Scan for the cell matching the given text and deliver its (X, Y) coordinate at center. 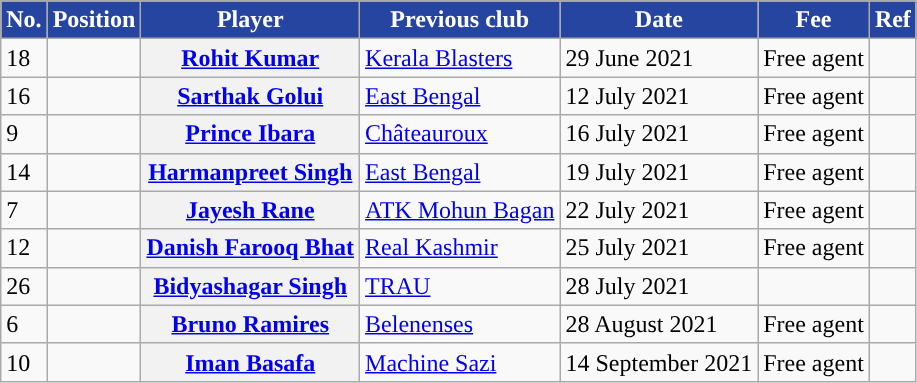
28 August 2021 (659, 324)
Player (250, 20)
Bruno Ramires (250, 324)
6 (24, 324)
Real Kashmir (460, 248)
29 June 2021 (659, 58)
16 (24, 96)
7 (24, 210)
ATK Mohun Bagan (460, 210)
Rohit Kumar (250, 58)
Machine Sazi (460, 362)
12 July 2021 (659, 96)
22 July 2021 (659, 210)
19 July 2021 (659, 172)
Previous club (460, 20)
Bidyashagar Singh (250, 286)
Danish Farooq Bhat (250, 248)
Iman Basafa (250, 362)
14 (24, 172)
26 (24, 286)
Sarthak Golui (250, 96)
Prince Ibara (250, 134)
Position (94, 20)
10 (24, 362)
16 July 2021 (659, 134)
9 (24, 134)
Châteauroux (460, 134)
No. (24, 20)
Belenenses (460, 324)
Harmanpreet Singh (250, 172)
18 (24, 58)
Fee (814, 20)
14 September 2021 (659, 362)
25 July 2021 (659, 248)
TRAU (460, 286)
Ref (892, 20)
Kerala Blasters (460, 58)
Jayesh Rane (250, 210)
12 (24, 248)
28 July 2021 (659, 286)
Date (659, 20)
